For the text-containing cell, return its midpoint in [X, Y] coordinate format. 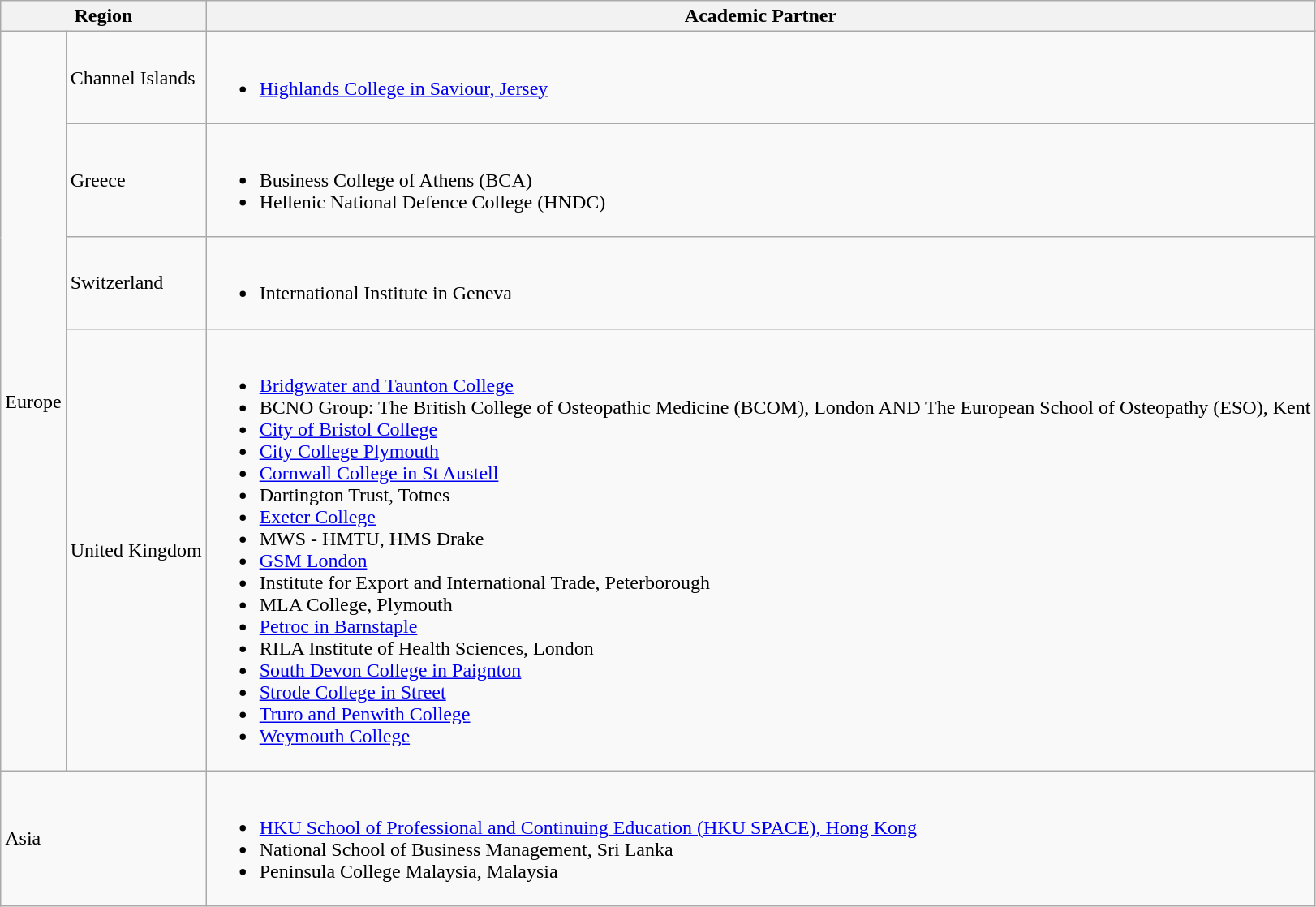
Region [104, 16]
International Institute in Geneva [761, 282]
Academic Partner [761, 16]
Asia [104, 839]
Highlands College in Saviour, Jersey [761, 78]
Greece [136, 180]
Business College of Athens (BCA)Hellenic National Defence College (HNDC) [761, 180]
Europe [33, 401]
United Kingdom [136, 550]
Channel Islands [136, 78]
Switzerland [136, 282]
